Determine the (x, y) coordinate at the center of the cell enclosing the given text.  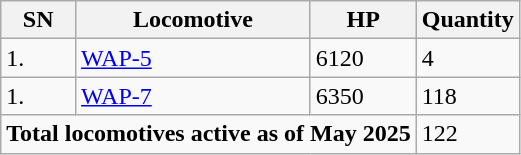
WAP-7 (194, 96)
6350 (363, 96)
HP (363, 20)
118 (468, 96)
Locomotive (194, 20)
WAP-5 (194, 58)
Total locomotives active as of May 2025 (208, 134)
122 (468, 134)
Quantity (468, 20)
6120 (363, 58)
4 (468, 58)
SN (38, 20)
